Search for the cell housing the specified text and yield its [x, y] center coordinate. 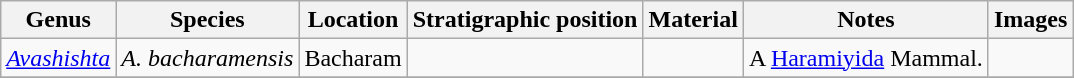
Species [208, 20]
Bacharam [353, 58]
Avashishta [58, 58]
Notes [866, 20]
Stratigraphic position [525, 20]
Material [693, 20]
Images [1030, 20]
Genus [58, 20]
A Haramiyida Mammal. [866, 58]
Location [353, 20]
A. bacharamensis [208, 58]
